Search for the cell housing the specified text and yield its (X, Y) center coordinate. 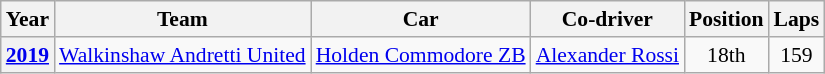
Walkinshaw Andretti United (182, 55)
Team (182, 19)
Co-driver (608, 19)
Year (28, 19)
Laps (797, 19)
2019 (28, 55)
Car (421, 19)
18th (726, 55)
159 (797, 55)
Position (726, 19)
Alexander Rossi (608, 55)
Holden Commodore ZB (421, 55)
